Determine the (x, y) coordinate at the center of the cell enclosing the given text.  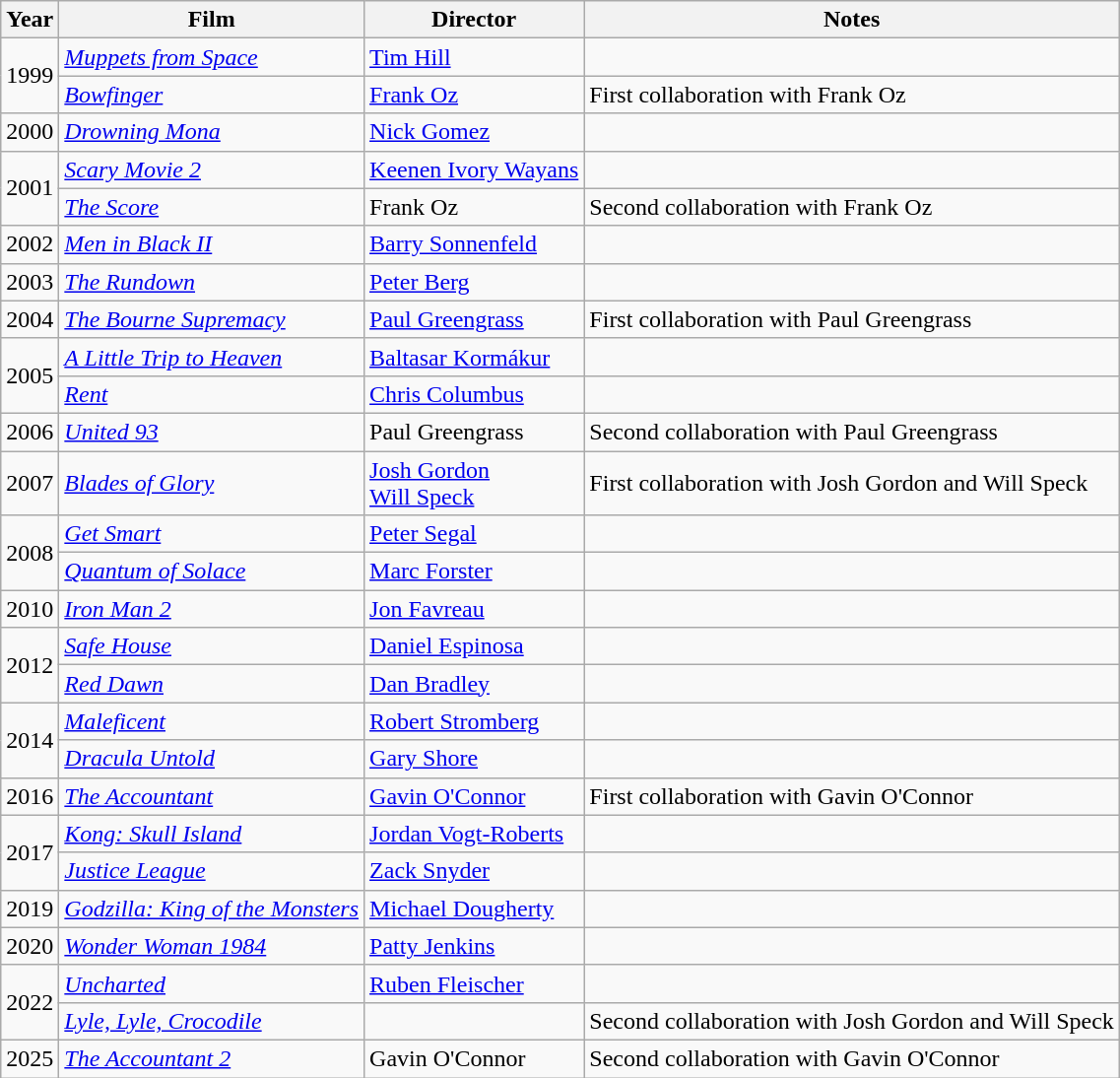
First collaboration with Frank Oz (852, 95)
2002 (30, 244)
Iron Man 2 (212, 609)
Second collaboration with Josh Gordon and Will Speck (852, 1021)
2000 (30, 132)
2003 (30, 282)
2008 (30, 553)
Keenen Ivory Wayans (475, 169)
The Bourne Supremacy (212, 319)
1999 (30, 76)
2022 (30, 1002)
2025 (30, 1058)
The Rundown (212, 282)
Nick Gomez (475, 132)
2012 (30, 665)
Drowning Mona (212, 132)
United 93 (212, 432)
Peter Berg (475, 282)
Red Dawn (212, 684)
Wonder Woman 1984 (212, 946)
Jon Favreau (475, 609)
Chris Columbus (475, 394)
Dracula Untold (212, 759)
2006 (30, 432)
Maleficent (212, 721)
Godzilla: King of the Monsters (212, 909)
Rent (212, 394)
Lyle, Lyle, Crocodile (212, 1021)
Daniel Espinosa (475, 646)
Men in Black II (212, 244)
Kong: Skull Island (212, 834)
The Accountant (212, 796)
First collaboration with Gavin O'Connor (852, 796)
Robert Stromberg (475, 721)
Scary Movie 2 (212, 169)
Patty Jenkins (475, 946)
2014 (30, 740)
Get Smart (212, 534)
Safe House (212, 646)
2005 (30, 375)
Muppets from Space (212, 57)
Zack Snyder (475, 871)
Film (212, 20)
2001 (30, 188)
Director (475, 20)
Bowfinger (212, 95)
2020 (30, 946)
The Accountant 2 (212, 1058)
Quantum of Solace (212, 572)
Uncharted (212, 983)
Barry Sonnenfeld (475, 244)
Second collaboration with Frank Oz (852, 207)
Notes (852, 20)
2010 (30, 609)
Ruben Fleischer (475, 983)
The Score (212, 207)
Year (30, 20)
Michael Dougherty (475, 909)
First collaboration with Paul Greengrass (852, 319)
2007 (30, 483)
First collaboration with Josh Gordon and Will Speck (852, 483)
Second collaboration with Paul Greengrass (852, 432)
Marc Forster (475, 572)
2019 (30, 909)
Dan Bradley (475, 684)
Gary Shore (475, 759)
A Little Trip to Heaven (212, 357)
Justice League (212, 871)
Jordan Vogt-Roberts (475, 834)
2016 (30, 796)
Blades of Glory (212, 483)
Baltasar Kormákur (475, 357)
Josh GordonWill Speck (475, 483)
Tim Hill (475, 57)
2017 (30, 852)
2004 (30, 319)
Peter Segal (475, 534)
Second collaboration with Gavin O'Connor (852, 1058)
